Output the (X, Y) coordinate of the center of the cell containing the given text.  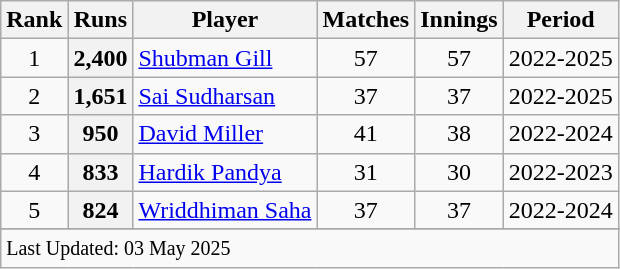
Matches (366, 20)
Last Updated: 03 May 2025 (310, 248)
2,400 (100, 58)
4 (34, 172)
30 (459, 172)
833 (100, 172)
Player (225, 20)
Rank (34, 20)
David Miller (225, 134)
3 (34, 134)
2 (34, 96)
Innings (459, 20)
950 (100, 134)
2022-2023 (560, 172)
38 (459, 134)
Period (560, 20)
Hardik Pandya (225, 172)
824 (100, 210)
41 (366, 134)
Shubman Gill (225, 58)
5 (34, 210)
1 (34, 58)
31 (366, 172)
Sai Sudharsan (225, 96)
1,651 (100, 96)
Runs (100, 20)
Wriddhiman Saha (225, 210)
